Locate the cell with the specified text and output its [X, Y] center coordinate. 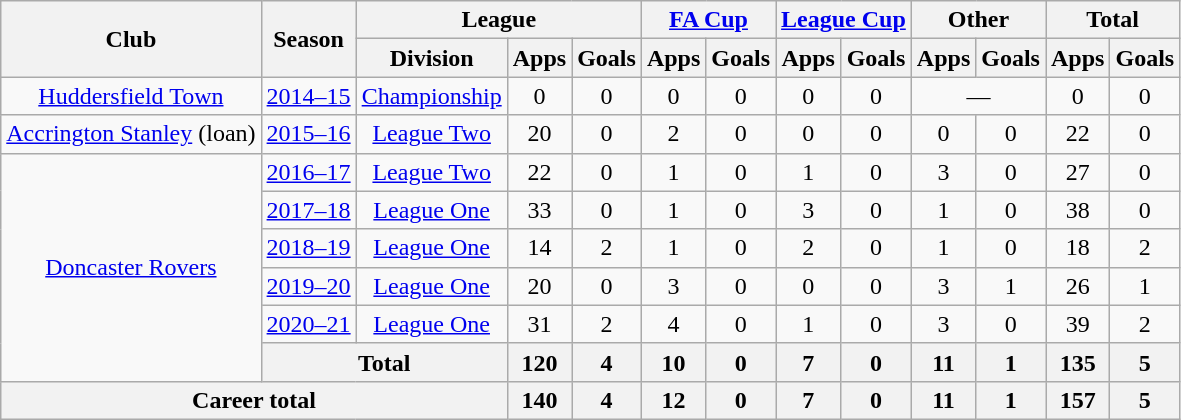
— [978, 96]
39 [1078, 324]
Other [978, 20]
2015–16 [308, 134]
33 [539, 210]
2020–21 [308, 324]
Championship [432, 96]
140 [539, 400]
120 [539, 362]
Doncaster Rovers [131, 267]
League [498, 20]
14 [539, 248]
Club [131, 39]
Huddersfield Town [131, 96]
26 [1078, 286]
2018–19 [308, 248]
League Cup [844, 20]
2014–15 [308, 96]
157 [1078, 400]
12 [673, 400]
31 [539, 324]
Season [308, 39]
Accrington Stanley (loan) [131, 134]
2019–20 [308, 286]
27 [1078, 172]
135 [1078, 362]
38 [1078, 210]
2016–17 [308, 172]
FA Cup [708, 20]
Career total [254, 400]
18 [1078, 248]
Division [432, 58]
2017–18 [308, 210]
10 [673, 362]
